Provide the (X, Y) coordinate of the cell's center where the given text is located.  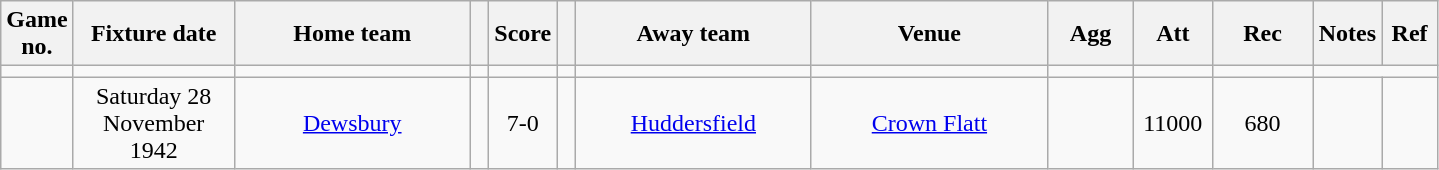
Away team (693, 34)
Score (523, 34)
Venue (929, 34)
Crown Flatt (929, 123)
11000 (1174, 123)
7-0 (523, 123)
Notes (1347, 34)
680 (1262, 123)
Ref (1410, 34)
Home team (352, 34)
Dewsbury (352, 123)
Att (1174, 34)
Game no. (37, 34)
Saturday 28 November 1942 (154, 123)
Fixture date (154, 34)
Agg (1090, 34)
Rec (1262, 34)
Huddersfield (693, 123)
